Detect which cell encompasses the target text, then output its (X, Y) center coordinate. 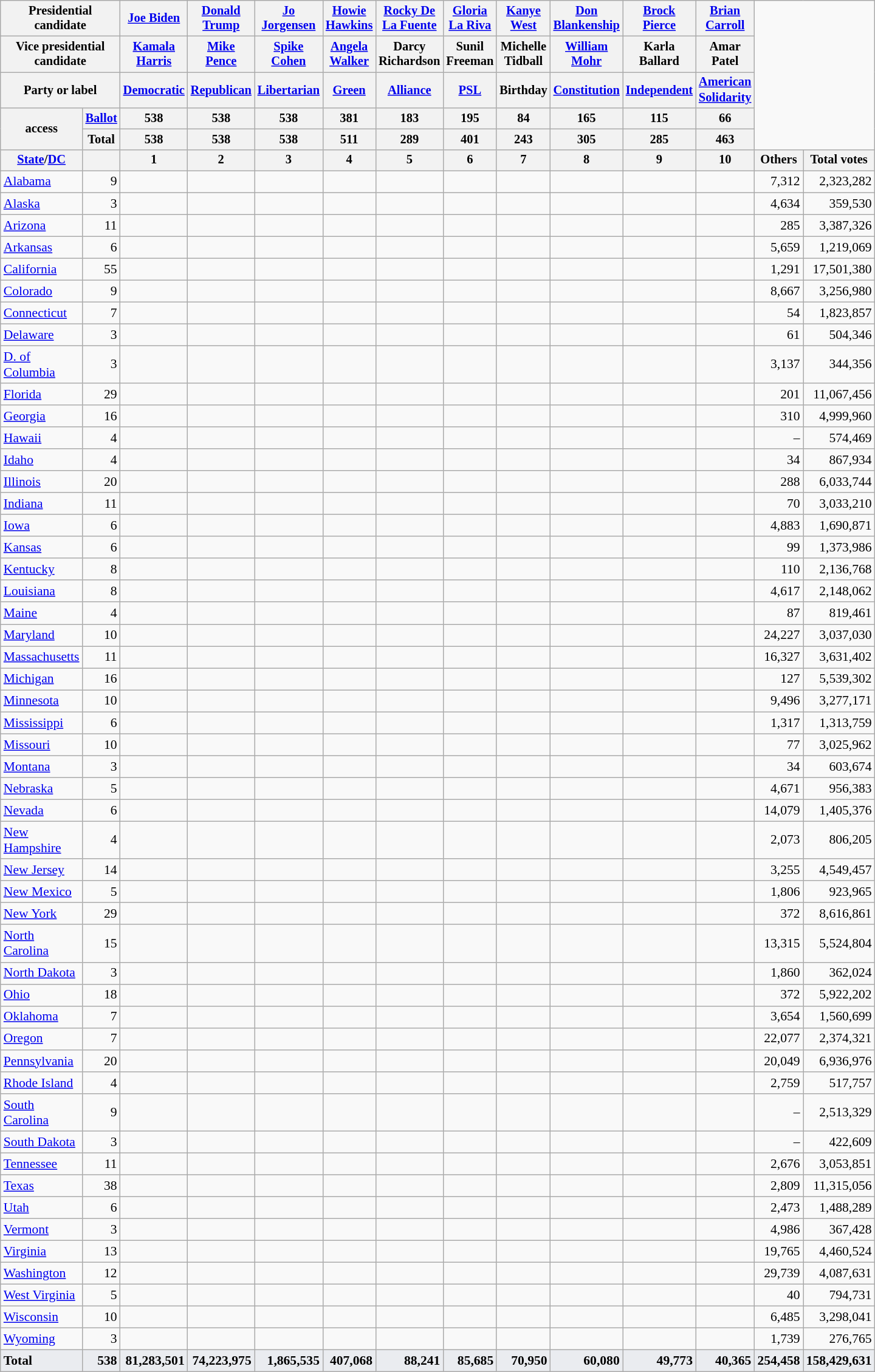
14,079 (778, 810)
Utah (41, 1208)
794,731 (839, 1295)
99 (778, 548)
87 (778, 613)
California (41, 269)
867,934 (839, 460)
511 (349, 139)
Republican (221, 90)
344,356 (839, 364)
Oregon (41, 1039)
3,033,210 (839, 504)
Georgia (41, 416)
55 (101, 269)
40 (778, 1295)
243 (523, 139)
Delaware (41, 335)
Pennsylvania (41, 1061)
1 (154, 160)
88,241 (410, 1361)
3,277,171 (839, 701)
401 (470, 139)
115 (659, 118)
Colorado (41, 291)
54 (778, 313)
8,667 (778, 291)
38 (101, 1186)
Florida (41, 394)
195 (470, 118)
Amar Patel (725, 55)
Michelle Tidball (523, 55)
Party or label (61, 90)
6,033,744 (839, 482)
Vermont (41, 1230)
407,068 (349, 1361)
Tennessee (41, 1164)
6,936,976 (839, 1061)
3,387,326 (839, 225)
Kansas (41, 548)
24,227 (778, 635)
4,999,960 (839, 416)
362,024 (839, 973)
254,458 (778, 1361)
Maine (41, 613)
165 (587, 118)
Iowa (41, 526)
127 (778, 679)
Total votes (839, 160)
517,757 (839, 1083)
77 (778, 745)
4,087,631 (839, 1274)
60,080 (587, 1361)
Connecticut (41, 313)
5,539,302 (839, 679)
Minnesota (41, 701)
22,077 (778, 1039)
1,739 (778, 1339)
2,323,282 (839, 182)
access (41, 129)
367,428 (839, 1230)
American Solidarity (725, 90)
Illinois (41, 482)
Kentucky (41, 570)
Libertarian (289, 90)
923,965 (839, 892)
84 (523, 118)
5,922,202 (839, 995)
Arizona (41, 225)
13,315 (778, 943)
Angela Walker (349, 55)
Washington (41, 1274)
4,634 (778, 203)
66 (725, 118)
1,405,376 (839, 810)
19,765 (778, 1252)
1,219,069 (839, 247)
Spike Cohen (289, 55)
2 (221, 160)
40,365 (725, 1361)
81,283,501 (154, 1361)
289 (410, 139)
1,488,289 (839, 1208)
288 (778, 482)
2,513,329 (839, 1113)
Kanye West (523, 18)
3,025,962 (839, 745)
Oklahoma (41, 1017)
201 (778, 394)
2,374,321 (839, 1039)
1,860 (778, 973)
Others (778, 160)
Darcy Richardson (410, 55)
12 (101, 1274)
Ohio (41, 995)
110 (778, 570)
Don Blankenship (587, 18)
16,327 (778, 657)
70 (778, 504)
183 (410, 118)
504,346 (839, 335)
Montana (41, 766)
1,806 (778, 892)
4,883 (778, 526)
3,037,030 (839, 635)
Rhode Island (41, 1083)
Alaska (41, 203)
Louisiana (41, 592)
4,671 (778, 788)
Presidential candidate (61, 18)
463 (725, 139)
1,291 (778, 269)
9,496 (778, 701)
Mississippi (41, 723)
North Dakota (41, 973)
Nevada (41, 810)
5,524,804 (839, 943)
305 (587, 139)
2,136,768 (839, 570)
3,631,402 (839, 657)
1,373,986 (839, 548)
Mike Pence (221, 55)
Donald Trump (221, 18)
2,473 (778, 1208)
29,739 (778, 1274)
New Hampshire (41, 840)
422,609 (839, 1142)
18 (101, 995)
Brock Pierce (659, 18)
Michigan (41, 679)
South Dakota (41, 1142)
William Mohr (587, 55)
3,255 (778, 870)
2,759 (778, 1083)
North Carolina (41, 943)
Missouri (41, 745)
West Virginia (41, 1295)
3,654 (778, 1017)
8,616,861 (839, 913)
New Mexico (41, 892)
Indiana (41, 504)
Vice presidential candidate (61, 55)
1,823,857 (839, 313)
Independent (659, 90)
13 (101, 1252)
Joe Biden (154, 18)
Democratic (154, 90)
4,986 (778, 1230)
14 (101, 870)
2,073 (778, 840)
Constitution (587, 90)
1,865,535 (289, 1361)
2,148,062 (839, 592)
2,676 (778, 1164)
574,469 (839, 438)
Sunil Freeman (470, 55)
1,560,699 (839, 1017)
381 (349, 118)
Arkansas (41, 247)
20,049 (778, 1061)
Karla Ballard (659, 55)
Virginia (41, 1252)
1,317 (778, 723)
2,809 (778, 1186)
74,223,975 (221, 1361)
3,053,851 (839, 1164)
158,429,631 (839, 1361)
PSL (470, 90)
7,312 (778, 182)
3,256,980 (839, 291)
11,067,456 (839, 394)
Howie Hawkins (349, 18)
Wisconsin (41, 1317)
New Jersey (41, 870)
70,950 (523, 1361)
Gloria La Riva (470, 18)
Ballot (101, 118)
310 (778, 416)
Birthday (523, 90)
85,685 (470, 1361)
1,690,871 (839, 526)
4,617 (778, 592)
4,460,524 (839, 1252)
3,137 (778, 364)
1,313,759 (839, 723)
State/DC (41, 160)
Alliance (410, 90)
Alabama (41, 182)
4,549,457 (839, 870)
819,461 (839, 613)
Texas (41, 1186)
806,205 (839, 840)
15 (101, 943)
61 (778, 335)
Wyoming (41, 1339)
276,765 (839, 1339)
3,298,041 (839, 1317)
603,674 (839, 766)
Kamala Harris (154, 55)
South Carolina (41, 1113)
New York (41, 913)
17,501,380 (839, 269)
Idaho (41, 460)
Massachusetts (41, 657)
49,773 (659, 1361)
Jo Jorgensen (289, 18)
D. of Columbia (41, 364)
Rocky De La Fuente (410, 18)
5,659 (778, 247)
Green (349, 90)
Hawaii (41, 438)
956,383 (839, 788)
Nebraska (41, 788)
6,485 (778, 1317)
Brian Carroll (725, 18)
359,530 (839, 203)
11,315,056 (839, 1186)
Maryland (41, 635)
